Return the (x, y) coordinate for the center point of the cell that contains the specified text.  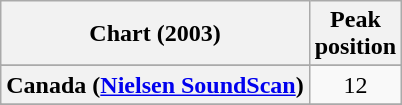
12 (355, 85)
Canada (Nielsen SoundScan) (155, 85)
Peakposition (355, 34)
Chart (2003) (155, 34)
